Pinpoint the cell where the given text exists, returning its [x, y] midpoint coordinate. 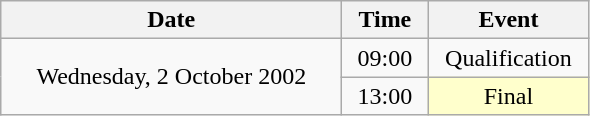
13:00 [385, 96]
Final [508, 96]
Qualification [508, 58]
Event [508, 20]
09:00 [385, 58]
Wednesday, 2 October 2002 [172, 77]
Date [172, 20]
Time [385, 20]
